Find where the given text appears and provide that cell's center as [X, Y] coordinate. 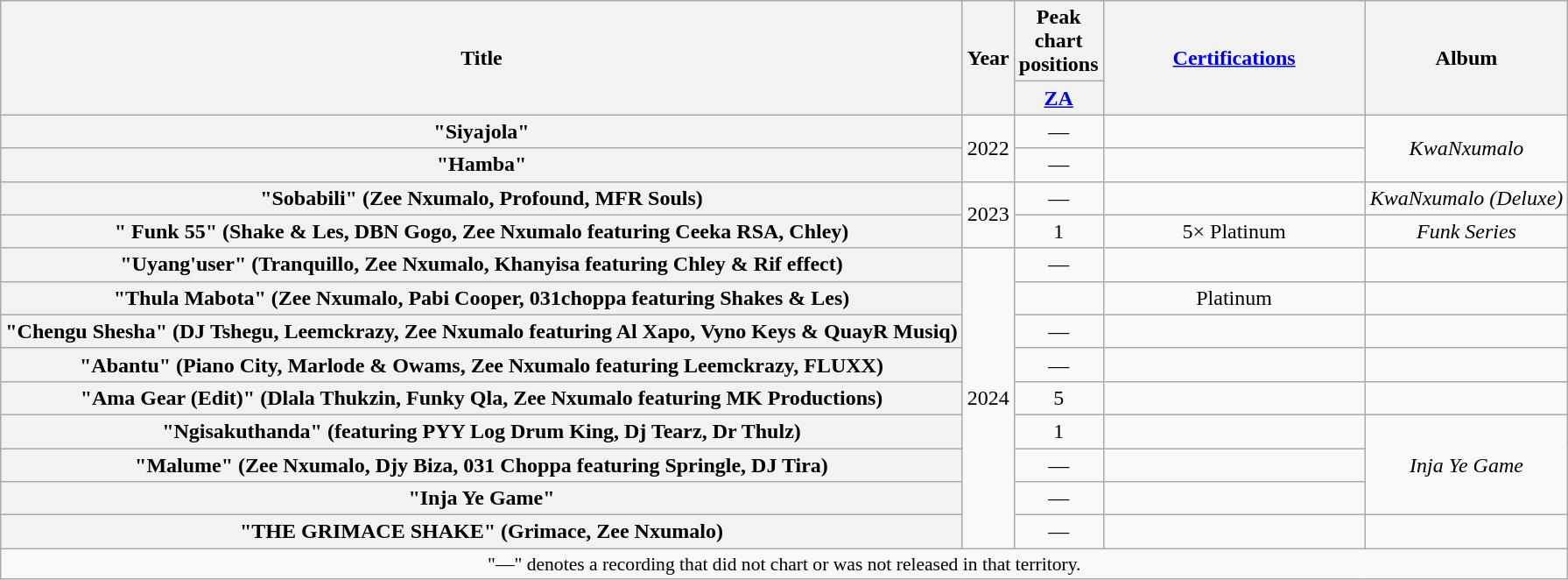
KwaNxumalo (Deluxe) [1466, 198]
Certifications [1234, 58]
ZA [1058, 98]
Funk Series [1466, 231]
"Chengu Shesha" (DJ Tshegu, Leemckrazy, Zee Nxumalo featuring Al Xapo, Vyno Keys & QuayR Musiq) [482, 331]
"Hamba" [482, 165]
Platinum [1234, 298]
Album [1466, 58]
KwaNxumalo [1466, 148]
Year [988, 58]
"Inja Ye Game" [482, 499]
"Ngisakuthanda" (featuring PYY Log Drum King, Dj Tearz, Dr Thulz) [482, 431]
" Funk 55" (Shake & Les, DBN Gogo, Zee Nxumalo featuring Ceeka RSA, Chley) [482, 231]
"Ama Gear (Edit)" (Dlala Thukzin, Funky Qla, Zee Nxumalo featuring MK Productions) [482, 398]
Inja Ye Game [1466, 464]
"—" denotes a recording that did not chart or was not released in that territory. [784, 564]
Title [482, 58]
Peak chart positions [1058, 41]
2024 [988, 398]
"Abantu" (Piano City, Marlode & Owams, Zee Nxumalo featuring Leemckrazy, FLUXX) [482, 364]
5× Platinum [1234, 231]
"Siyajola" [482, 131]
"Thula Mabota" (Zee Nxumalo, Pabi Cooper, 031choppa featuring Shakes & Les) [482, 298]
"THE GRIMACE SHAKE" (Grimace, Zee Nxumalo) [482, 532]
2022 [988, 148]
5 [1058, 398]
"Malume" (Zee Nxumalo, Djy Biza, 031 Choppa featuring Springle, DJ Tira) [482, 465]
"Uyang'user" (Tranquillo, Zee Nxumalo, Khanyisa featuring Chley & Rif effect) [482, 265]
"Sobabili" (Zee Nxumalo, Profound, MFR Souls) [482, 198]
2023 [988, 215]
